From the cell containing the given text, extract its center point as [x, y] coordinate. 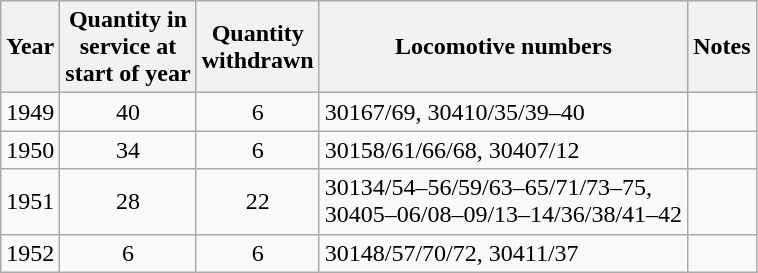
Year [30, 47]
22 [258, 202]
Notes [722, 47]
40 [128, 112]
Quantity inservice atstart of year [128, 47]
1952 [30, 253]
Locomotive numbers [503, 47]
Quantitywithdrawn [258, 47]
1951 [30, 202]
30158/61/66/68, 30407/12 [503, 150]
1950 [30, 150]
28 [128, 202]
34 [128, 150]
1949 [30, 112]
30134/54–56/59/63–65/71/73–75,30405–06/08–09/13–14/36/38/41–42 [503, 202]
30167/69, 30410/35/39–40 [503, 112]
30148/57/70/72, 30411/37 [503, 253]
